Return [x, y] of the center of cell containing provided text 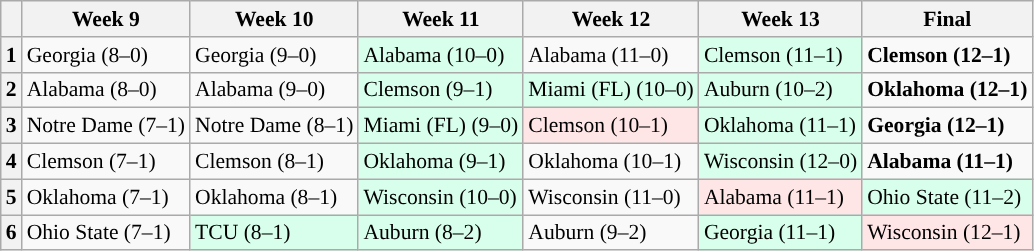
TCU (8–1) [274, 233]
Auburn (8–2) [440, 233]
Week 10 [274, 19]
Georgia (12–1) [947, 126]
Oklahoma (7–1) [106, 197]
Alabama (10–0) [440, 55]
Oklahoma (11–1) [780, 126]
2 [12, 90]
Oklahoma (12–1) [947, 90]
Notre Dame (7–1) [106, 126]
Wisconsin (12–0) [780, 162]
Oklahoma (9–1) [440, 162]
Oklahoma (10–1) [611, 162]
Final [947, 19]
4 [12, 162]
Alabama (8–0) [106, 90]
Clemson (8–1) [274, 162]
Georgia (9–0) [274, 55]
3 [12, 126]
1 [12, 55]
Ohio State (11–2) [947, 197]
Auburn (10–2) [780, 90]
Clemson (11–1) [780, 55]
Georgia (8–0) [106, 55]
Wisconsin (12–1) [947, 233]
Week 9 [106, 19]
Oklahoma (8–1) [274, 197]
Miami (FL) (10–0) [611, 90]
Ohio State (7–1) [106, 233]
Miami (FL) (9–0) [440, 126]
Week 11 [440, 19]
Clemson (12–1) [947, 55]
Clemson (7–1) [106, 162]
Week 12 [611, 19]
6 [12, 233]
Wisconsin (10–0) [440, 197]
Auburn (9–2) [611, 233]
Wisconsin (11–0) [611, 197]
Georgia (11–1) [780, 233]
5 [12, 197]
Clemson (10–1) [611, 126]
Notre Dame (8–1) [274, 126]
Clemson (9–1) [440, 90]
Alabama (9–0) [274, 90]
Week 13 [780, 19]
Alabama (11–0) [611, 55]
